Provide the [X, Y] coordinate of the cell's center where the given text is located.  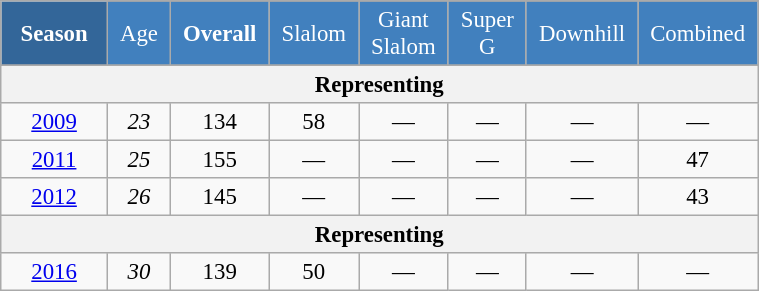
2011 [54, 160]
Season [54, 34]
134 [219, 122]
58 [314, 122]
23 [138, 122]
Overall [219, 34]
145 [219, 197]
26 [138, 197]
47 [698, 160]
Combined [698, 34]
43 [698, 197]
Super G [487, 34]
Downhill [582, 34]
2012 [54, 197]
25 [138, 160]
Age [138, 34]
155 [219, 160]
Slalom [314, 34]
2009 [54, 122]
GiantSlalom [404, 34]
